Detect which cell encompasses the target text, then output its (X, Y) center coordinate. 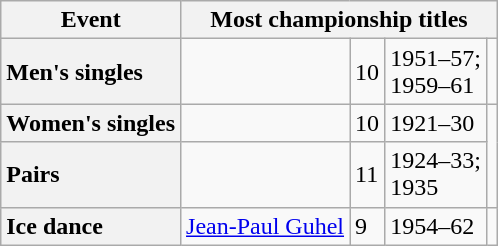
1951–57;1959–61 (436, 72)
Pairs (91, 174)
1954–62 (436, 226)
9 (368, 226)
Ice dance (91, 226)
Jean-Paul Guhel (266, 226)
1921–30 (436, 123)
11 (368, 174)
Men's singles (91, 72)
Most championship titles (340, 20)
Event (91, 20)
Women's singles (91, 123)
1924–33;1935 (436, 174)
